Locate the cell with the specified text and output its (X, Y) center coordinate. 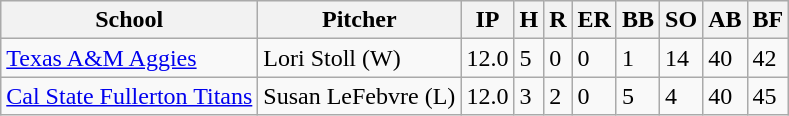
1 (638, 58)
H (529, 20)
42 (768, 58)
IP (488, 20)
Pitcher (360, 20)
Lori Stoll (W) (360, 58)
School (130, 20)
BF (768, 20)
45 (768, 96)
BB (638, 20)
3 (529, 96)
14 (682, 58)
ER (594, 20)
AB (725, 20)
Susan LeFebvre (L) (360, 96)
R (558, 20)
SO (682, 20)
Cal State Fullerton Titans (130, 96)
4 (682, 96)
Texas A&M Aggies (130, 58)
2 (558, 96)
